Scan for the cell matching the given text and deliver its [X, Y] coordinate at center. 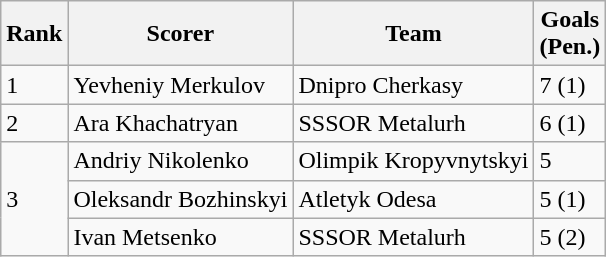
6 (1) [570, 123]
Atletyk Odesa [414, 199]
Goals(Pen.) [570, 34]
Ivan Metsenko [180, 237]
Yevheniy Merkulov [180, 85]
5 (2) [570, 237]
Oleksandr Bozhinskyi [180, 199]
5 (1) [570, 199]
Ara Khachatryan [180, 123]
1 [34, 85]
Olimpik Kropyvnytskyi [414, 161]
5 [570, 161]
Andriy Nikolenko [180, 161]
7 (1) [570, 85]
Rank [34, 34]
Dnipro Cherkasy [414, 85]
2 [34, 123]
Team [414, 34]
3 [34, 199]
Scorer [180, 34]
